Locate the cell with the specified text and output its (X, Y) center coordinate. 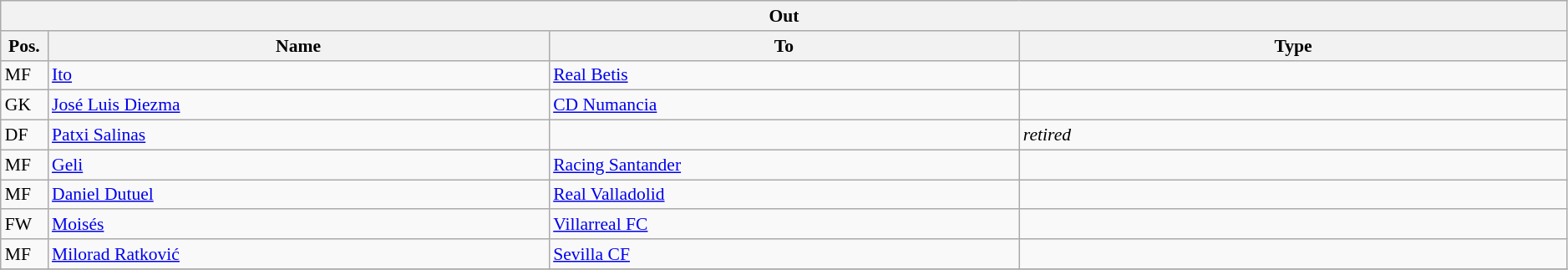
Ito (298, 75)
Moisés (298, 225)
Villarreal FC (784, 225)
To (784, 46)
CD Numancia (784, 105)
José Luis Diezma (298, 105)
Geli (298, 165)
Pos. (24, 46)
Real Betis (784, 75)
Sevilla CF (784, 254)
Racing Santander (784, 165)
FW (24, 225)
Real Valladolid (784, 195)
retired (1293, 135)
Milorad Ratković (298, 254)
Patxi Salinas (298, 135)
Daniel Dutuel (298, 195)
Out (784, 16)
GK (24, 105)
Type (1293, 46)
DF (24, 135)
Name (298, 46)
